Capture the cell that displays the provided text and extract its [x, y] central coordinate. 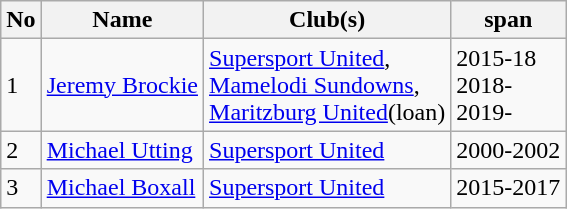
Supersport United,Mamelodi Sundowns,Maritzburg United(loan) [328, 85]
Michael Boxall [122, 188]
span [508, 20]
Michael Utting [122, 150]
Name [122, 20]
No [21, 20]
3 [21, 188]
Club(s) [328, 20]
2015-182018-2019- [508, 85]
Jeremy Brockie [122, 85]
2015-2017 [508, 188]
2000-2002 [508, 150]
2 [21, 150]
1 [21, 85]
